Pinpoint the cell where the given text exists, returning its [x, y] midpoint coordinate. 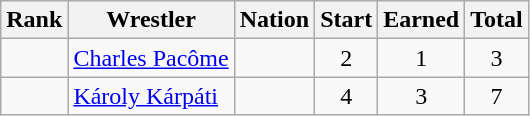
Charles Pacôme [151, 58]
Wrestler [151, 20]
Károly Kárpáti [151, 96]
7 [497, 96]
Nation [274, 20]
Start [346, 20]
2 [346, 58]
Earned [422, 20]
1 [422, 58]
4 [346, 96]
Total [497, 20]
Rank [34, 20]
